Extract the [x, y] coordinate from the center of the cell holding the provided text.  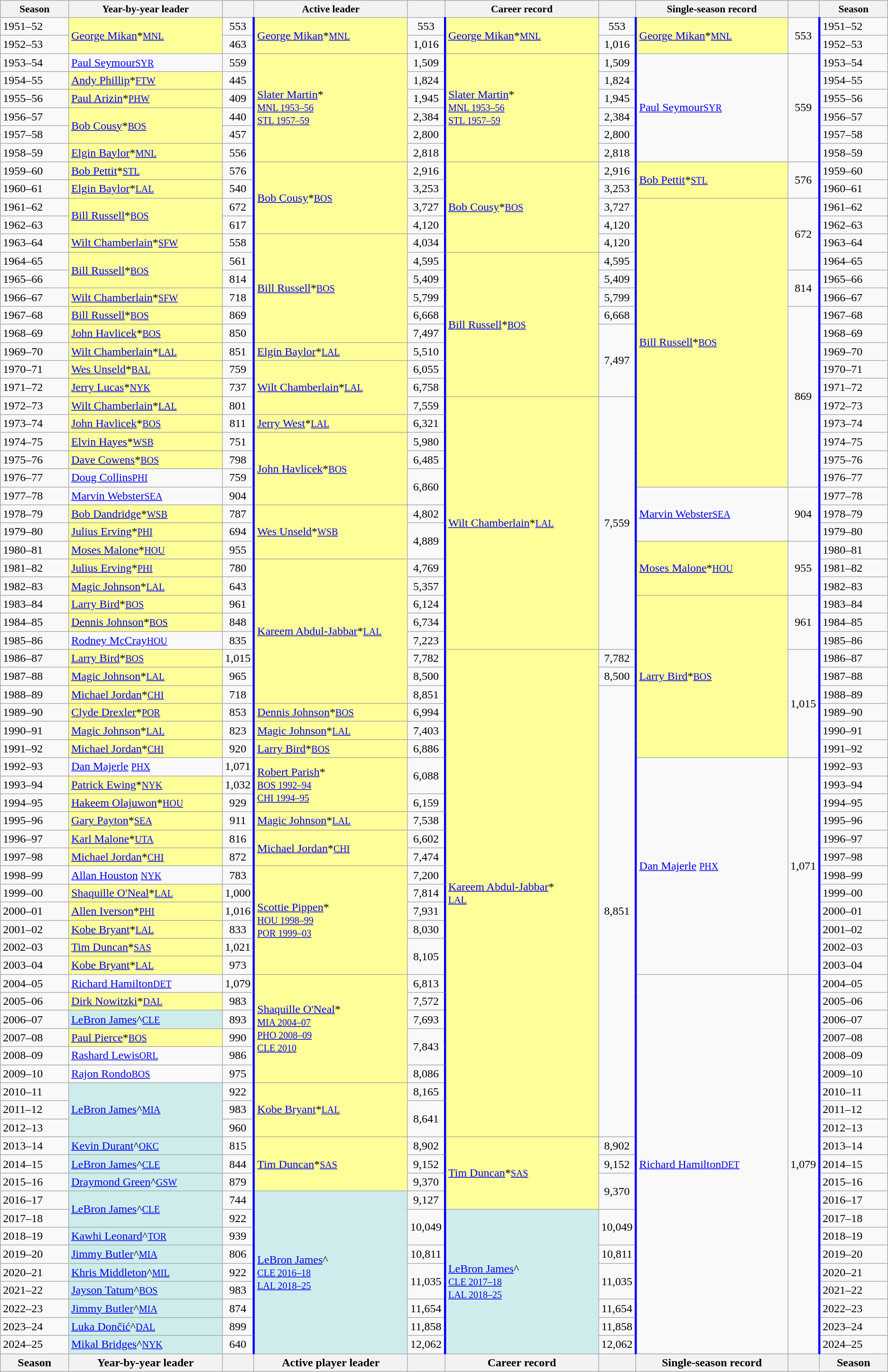
6,758 [426, 388]
990 [238, 1038]
4,802 [426, 514]
540 [238, 189]
Patrick Ewing*NYK [146, 785]
929 [238, 803]
939 [238, 1236]
Robert Parish*BOS 1992–94CHI 1994–95 [331, 785]
Active player leader [331, 1363]
Wes Unseld*BAL [146, 370]
Rashard LewisORL [146, 1056]
7,693 [426, 1020]
920 [238, 749]
816 [238, 839]
780 [238, 568]
751 [238, 442]
8,105 [426, 956]
Luka Dončić^DAL [146, 1326]
850 [238, 333]
8,165 [426, 1092]
965 [238, 677]
1,021 [238, 947]
Kevin Durant^OKC [146, 1146]
LeBron James^CLE 2016–18LAL 2018–25 [331, 1272]
640 [238, 1344]
LeBron James^MIA [146, 1110]
806 [238, 1254]
Mikal Bridges^NYK [146, 1344]
9,127 [426, 1200]
787 [238, 514]
LeBron James^CLE 2017–18LAL 2018–25 [522, 1281]
Elvin Hayes*WSB [146, 442]
Bob Dandridge*WSB [146, 514]
7,223 [426, 640]
6,886 [426, 749]
Jayson Tatum^BOS [146, 1290]
848 [238, 622]
Jerry Lucas*NYK [146, 388]
835 [238, 640]
Paul Arizin*PHW [146, 99]
Rajon RondoBOS [146, 1074]
694 [238, 532]
440 [238, 117]
643 [238, 586]
6,055 [426, 370]
960 [238, 1128]
Shaquille O'Neal*MIA 2004–07PHO 2008–09CLE 2010 [331, 1029]
Doug CollinsPHI [146, 478]
Karl Malone*UTA [146, 839]
Dave Cowens*BOS [146, 460]
463 [238, 44]
Paul Pierce*BOS [146, 1038]
Khris Middleton^MIL [146, 1272]
Gary Payton*SEA [146, 821]
6,485 [426, 460]
Scottie Pippen*HOU 1998–99POR 1999–03 [331, 920]
7,572 [426, 1001]
Dirk Nowitzki*DAL [146, 1001]
Clyde Drexler*POR [146, 713]
Andy Phillip*FTW [146, 81]
874 [238, 1308]
Jerry West*LAL [331, 424]
7,814 [426, 893]
1,000 [238, 893]
893 [238, 1020]
823 [238, 731]
744 [238, 1200]
Elgin Baylor*MNL [146, 153]
561 [238, 261]
872 [238, 857]
7,931 [426, 911]
6,124 [426, 604]
811 [238, 424]
6,994 [426, 713]
457 [238, 135]
973 [238, 965]
Kawhi Leonard^TOR [146, 1236]
911 [238, 821]
1,032 [238, 785]
6,860 [426, 487]
851 [238, 352]
6,159 [426, 803]
798 [238, 460]
737 [238, 388]
6,813 [426, 983]
853 [238, 713]
899 [238, 1326]
6,088 [426, 776]
5,980 [426, 442]
5,357 [426, 586]
445 [238, 81]
7,200 [426, 875]
Hakeem Olajuwon*HOU [146, 803]
6,602 [426, 839]
783 [238, 875]
833 [238, 929]
844 [238, 1164]
7,843 [426, 1047]
Wes Unseld*WSB [331, 532]
8,641 [426, 1119]
4,034 [426, 243]
Shaquille O'Neal*LAL [146, 893]
4,889 [426, 541]
Rodney McCrayHOU [146, 640]
4,769 [426, 568]
558 [238, 243]
6,734 [426, 622]
7,538 [426, 821]
556 [238, 153]
6,321 [426, 424]
Allen Iverson*PHI [146, 911]
617 [238, 225]
Allan Houston NYK [146, 875]
975 [238, 1074]
409 [238, 99]
7,403 [426, 731]
815 [238, 1146]
Draymond Green^GSW [146, 1182]
Active leader [331, 9]
986 [238, 1056]
8,086 [426, 1074]
7,474 [426, 857]
879 [238, 1182]
5,510 [426, 352]
801 [238, 406]
8,030 [426, 929]
